Search for the cell housing the specified text and yield its [x, y] center coordinate. 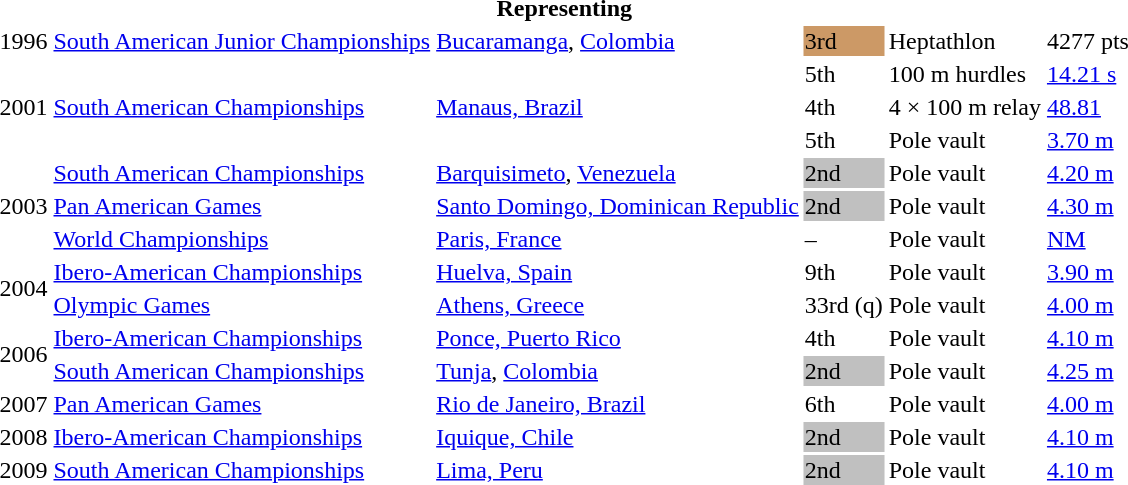
World Championships [242, 239]
Tunja, Colombia [618, 371]
33rd (q) [844, 305]
South American Junior Championships [242, 41]
Santo Domingo, Dominican Republic [618, 206]
Manaus, Brazil [618, 107]
Olympic Games [242, 305]
3rd [844, 41]
Huelva, Spain [618, 272]
4 × 100 m relay [964, 107]
6th [844, 404]
Rio de Janeiro, Brazil [618, 404]
Paris, France [618, 239]
Ponce, Puerto Rico [618, 338]
9th [844, 272]
Barquisimeto, Venezuela [618, 173]
Athens, Greece [618, 305]
Heptathlon [964, 41]
– [844, 239]
Lima, Peru [618, 470]
Iquique, Chile [618, 437]
100 m hurdles [964, 74]
Bucaramanga, Colombia [618, 41]
